Provide the [x, y] coordinate of the cell's center where the given text is located.  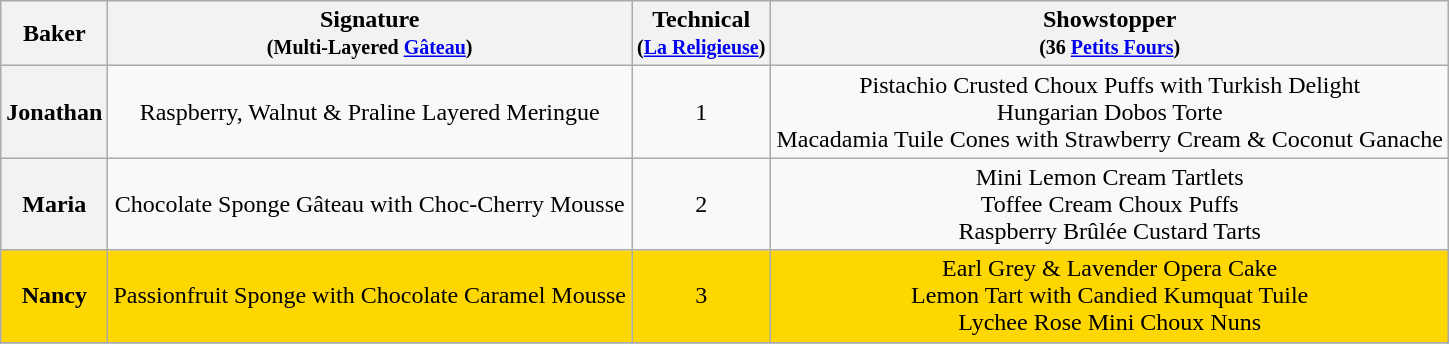
Passionfruit Sponge with Chocolate Caramel Mousse [370, 296]
Chocolate Sponge Gâteau with Choc-Cherry Mousse [370, 204]
Jonathan [54, 112]
1 [702, 112]
Signature(Multi-Layered Gâteau) [370, 34]
Baker [54, 34]
Raspberry, Walnut & Praline Layered Meringue [370, 112]
Nancy [54, 296]
Technical(La Religieuse) [702, 34]
3 [702, 296]
2 [702, 204]
Showstopper(36 Petits Fours) [1110, 34]
Mini Lemon Cream TartletsToffee Cream Choux PuffsRaspberry Brûlée Custard Tarts [1110, 204]
Pistachio Crusted Choux Puffs with Turkish DelightHungarian Dobos TorteMacadamia Tuile Cones with Strawberry Cream & Coconut Ganache [1110, 112]
Maria [54, 204]
Earl Grey & Lavender Opera CakeLemon Tart with Candied Kumquat TuileLychee Rose Mini Choux Nuns [1110, 296]
